Capture the cell that displays the provided text and extract its (x, y) central coordinate. 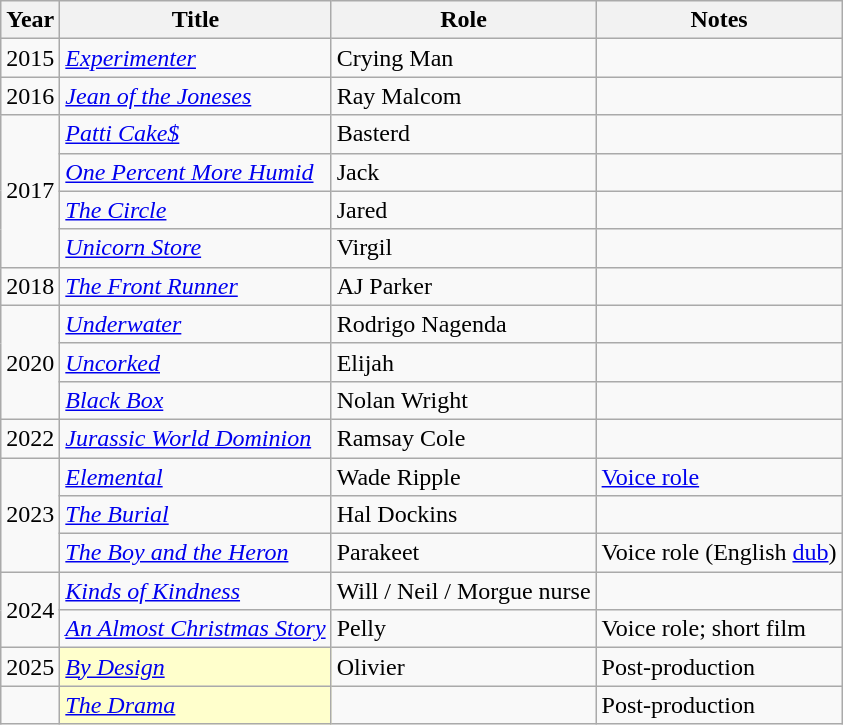
An Almost Christmas Story (196, 629)
Nolan Wright (464, 400)
Voice role; short film (719, 629)
Voice role (English dub) (719, 553)
2020 (30, 362)
The Front Runner (196, 286)
By Design (196, 667)
Jack (464, 172)
Hal Dockins (464, 515)
The Circle (196, 210)
Parakeet (464, 553)
Rodrigo Nagenda (464, 324)
Ray Malcom (464, 96)
Olivier (464, 667)
2023 (30, 515)
2022 (30, 438)
Notes (719, 20)
Virgil (464, 248)
2015 (30, 58)
Unicorn Store (196, 248)
Uncorked (196, 362)
Will / Neil / Morgue nurse (464, 591)
2018 (30, 286)
Elijah (464, 362)
Underwater (196, 324)
Elemental (196, 477)
Experimenter (196, 58)
2017 (30, 191)
Ramsay Cole (464, 438)
Patti Cake$ (196, 134)
The Burial (196, 515)
Kinds of Kindness (196, 591)
Role (464, 20)
AJ Parker (464, 286)
Jean of the Joneses (196, 96)
Voice role (719, 477)
Jurassic World Dominion (196, 438)
Jared (464, 210)
2016 (30, 96)
The Drama (196, 705)
Pelly (464, 629)
The Boy and the Heron (196, 553)
2025 (30, 667)
Basterd (464, 134)
Title (196, 20)
Wade Ripple (464, 477)
One Percent More Humid (196, 172)
2024 (30, 610)
Crying Man (464, 58)
Black Box (196, 400)
Year (30, 20)
